Return the [x, y] coordinate for the center point of the cell that contains the specified text.  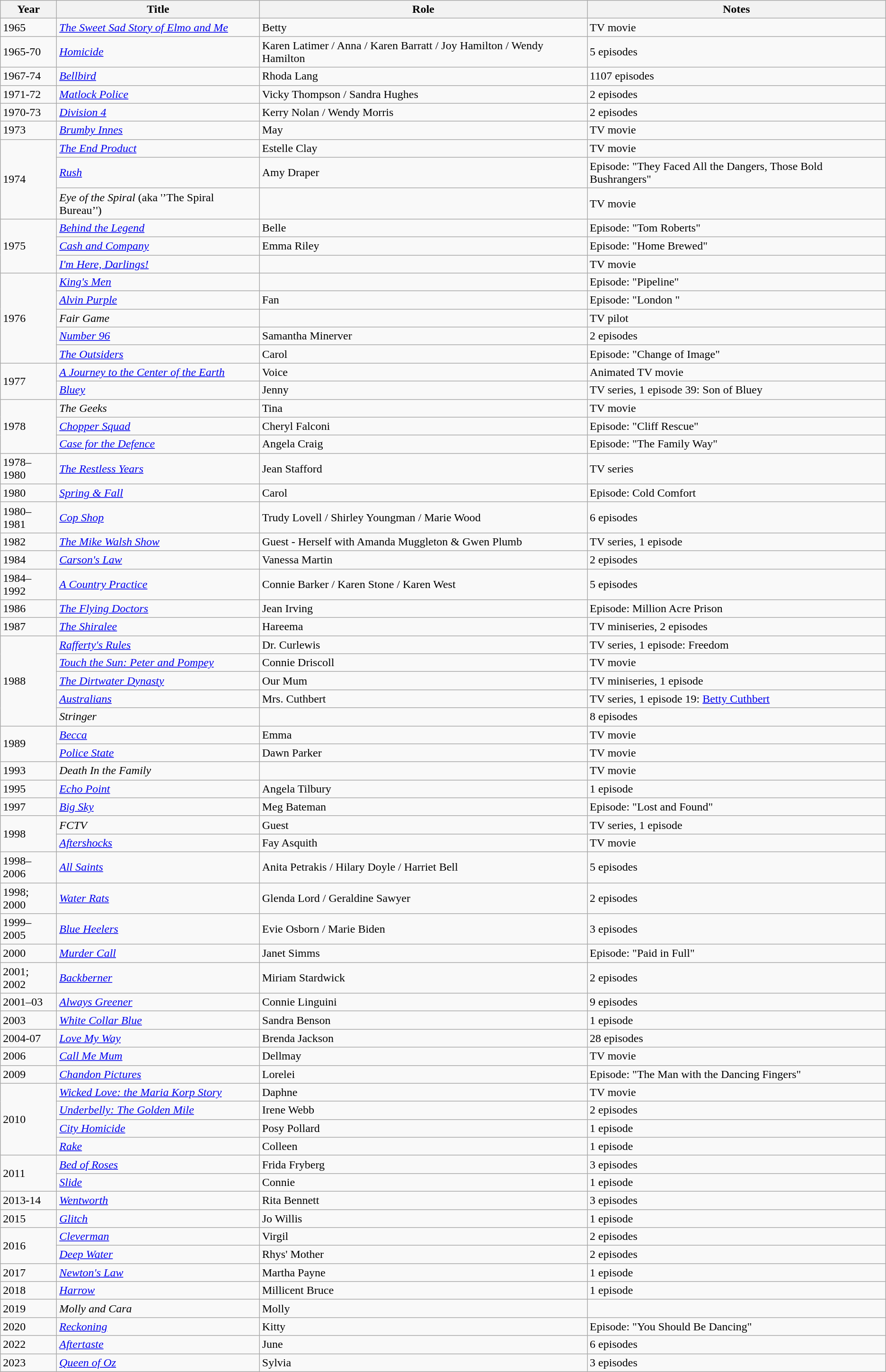
Estelle Clay [423, 148]
TV series [736, 469]
Betty [423, 27]
Connie Barker / Karen Stone / Karen West [423, 584]
TV miniseries, 1 episode [736, 681]
Cop Shop [158, 517]
Episode: "The Family Way" [736, 444]
Emma [423, 735]
TV miniseries, 2 episodes [736, 627]
A Journey to the Center of the Earth [158, 372]
Guest - Herself with Amanda Muggleton & Gwen Plumb [423, 542]
1997 [28, 807]
May [423, 130]
2016 [28, 1246]
Fay Asquith [423, 843]
1967-74 [28, 76]
Kitty [423, 1327]
Tina [423, 408]
Murder Call [158, 953]
FCTV [158, 825]
1984–1992 [28, 584]
Harrow [158, 1291]
Miriam Stardwick [423, 978]
Episode: "London " [736, 300]
Episode: "The Man with the Dancing Fingers" [736, 1074]
Role [423, 9]
Deep Water [158, 1255]
Behind the Legend [158, 228]
1107 episodes [736, 76]
Bellbird [158, 76]
Episode: "Pipeline" [736, 282]
2019 [28, 1309]
Dellmay [423, 1056]
Sylvia [423, 1363]
Case for the Defence [158, 444]
Kerry Nolan / Wendy Morris [423, 112]
2001–03 [28, 1002]
1998 [28, 834]
Janet Simms [423, 953]
Episode: "Change of Image" [736, 354]
The End Product [158, 148]
Cash and Company [158, 246]
Rush [158, 172]
Always Greener [158, 1002]
TV pilot [736, 318]
1984 [28, 560]
Karen Latimer / Anna / Karen Barratt / Joy Hamilton / Wendy Hamilton [423, 52]
Hareema [423, 627]
8 episodes [736, 717]
Angela Tilbury [423, 789]
1999–2005 [28, 929]
Meg Bateman [423, 807]
Chopper Squad [158, 426]
1977 [28, 381]
1998–2006 [28, 867]
Blue Heelers [158, 929]
Becca [158, 735]
Queen of Oz [158, 1363]
Glenda Lord / Geraldine Sawyer [423, 898]
TV series, 1 episode: Freedom [736, 645]
2009 [28, 1074]
The Sweet Sad Story of Elmo and Me [158, 27]
Episode: Cold Comfort [736, 493]
1998; 2000 [28, 898]
2003 [28, 1020]
2022 [28, 1345]
1978–1980 [28, 469]
Fan [423, 300]
Vicky Thompson / Sandra Hughes [423, 94]
The Restless Years [158, 469]
1982 [28, 542]
All Saints [158, 867]
Dr. Curlewis [423, 645]
Mrs. Cuthbert [423, 699]
Colleen [423, 1146]
Irene Webb [423, 1110]
2001; 2002 [28, 978]
Emma Riley [423, 246]
1993 [28, 771]
Episode: "You Should Be Dancing" [736, 1327]
Matlock Police [158, 94]
King's Men [158, 282]
1971-72 [28, 94]
Eye of the Spiral (aka '’The Spiral Bureau’') [158, 204]
Fair Game [158, 318]
The Outsiders [158, 354]
1986 [28, 609]
June [423, 1345]
Samantha Minerver [423, 336]
TV series, 1 episode 19: Betty Cuthbert [736, 699]
TV series, 1 episode 39: Son of Bluey [736, 390]
Big Sky [158, 807]
Division 4 [158, 112]
1988 [28, 681]
Rafferty's Rules [158, 645]
Title [158, 9]
Connie Linguini [423, 1002]
1995 [28, 789]
Carson's Law [158, 560]
Rita Bennett [423, 1200]
Cleverman [158, 1237]
White Collar Blue [158, 1020]
Bed of Roses [158, 1164]
Water Rats [158, 898]
A Country Practice [158, 584]
Chandon Pictures [158, 1074]
Aftershocks [158, 843]
Jean Stafford [423, 469]
Angela Craig [423, 444]
Love My Way [158, 1038]
Lorelei [423, 1074]
Millicent Bruce [423, 1291]
The Shiralee [158, 627]
Bluey [158, 390]
Episode: "Home Brewed" [736, 246]
Stringer [158, 717]
Cheryl Falconi [423, 426]
Police State [158, 753]
1974 [28, 179]
1976 [28, 318]
The Dirtwater Dynasty [158, 681]
Our Mum [423, 681]
Molly [423, 1309]
1973 [28, 130]
Episode: "Tom Roberts" [736, 228]
Guest [423, 825]
Vanessa Martin [423, 560]
City Homicide [158, 1128]
The Flying Doctors [158, 609]
Reckoning [158, 1327]
2023 [28, 1363]
Notes [736, 9]
Voice [423, 372]
Belle [423, 228]
Wicked Love: the Maria Korp Story [158, 1092]
Sandra Benson [423, 1020]
2018 [28, 1291]
2010 [28, 1119]
Number 96 [158, 336]
The Geeks [158, 408]
Alvin Purple [158, 300]
Episode: "Lost and Found" [736, 807]
I'm Here, Darlings! [158, 264]
1970-73 [28, 112]
Touch the Sun: Peter and Pompey [158, 663]
Jo Willis [423, 1218]
Connie Driscoll [423, 663]
1978 [28, 426]
Martha Payne [423, 1273]
2013-14 [28, 1200]
The Mike Walsh Show [158, 542]
Rhoda Lang [423, 76]
Underbelly: The Golden Mile [158, 1110]
Dawn Parker [423, 753]
2006 [28, 1056]
2011 [28, 1173]
Newton's Law [158, 1273]
Echo Point [158, 789]
1980 [28, 493]
Slide [158, 1182]
Episode: Million Acre Prison [736, 609]
2017 [28, 1273]
Molly and Cara [158, 1309]
Brumby Innes [158, 130]
Homicide [158, 52]
Australians [158, 699]
Episode: "Cliff Rescue" [736, 426]
2004-07 [28, 1038]
Animated TV movie [736, 372]
2020 [28, 1327]
Anita Petrakis / Hilary Doyle / Harriet Bell [423, 867]
Posy Pollard [423, 1128]
Backberner [158, 978]
Glitch [158, 1218]
1989 [28, 744]
Connie [423, 1182]
Trudy Lovell / Shirley Youngman / Marie Wood [423, 517]
Episode: "They Faced All the Dangers, Those Bold Bushrangers" [736, 172]
28 episodes [736, 1038]
Brenda Jackson [423, 1038]
1965 [28, 27]
Aftertaste [158, 1345]
2000 [28, 953]
Frida Fryberg [423, 1164]
Call Me Mum [158, 1056]
1987 [28, 627]
1965-70 [28, 52]
Jenny [423, 390]
1980–1981 [28, 517]
Spring & Fall [158, 493]
Rake [158, 1146]
Amy Draper [423, 172]
Death In the Family [158, 771]
Episode: "Paid in Full" [736, 953]
Rhys' Mother [423, 1255]
2015 [28, 1218]
Wentworth [158, 1200]
Evie Osborn / Marie Biden [423, 929]
Year [28, 9]
Jean Irving [423, 609]
Virgil [423, 1237]
9 episodes [736, 1002]
Daphne [423, 1092]
1975 [28, 246]
